Determine the (X, Y) coordinate at the center of the cell enclosing the given text.  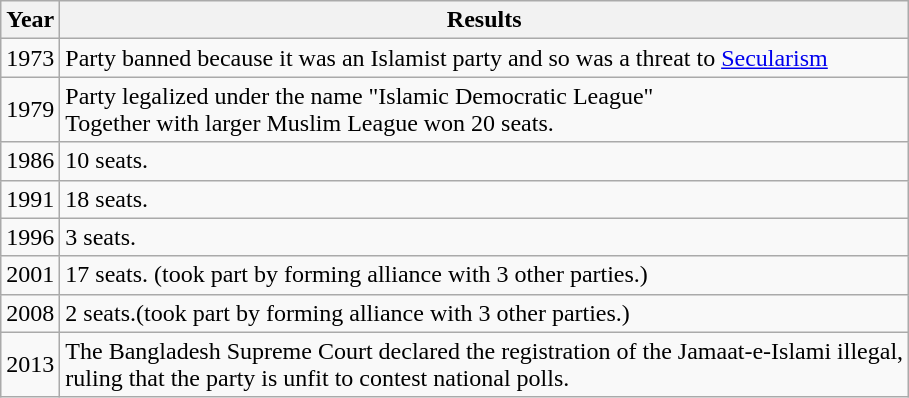
3 seats. (484, 237)
2 seats.(took part by forming alliance with 3 other parties.) (484, 313)
2013 (30, 364)
2008 (30, 313)
1986 (30, 161)
Party legalized under the name "Islamic Democratic League" Together with larger Muslim League won 20 seats. (484, 110)
1996 (30, 237)
Year (30, 20)
Results (484, 20)
10 seats. (484, 161)
The Bangladesh Supreme Court declared the registration of the Jamaat-e-Islami illegal, ruling that the party is unfit to contest national polls. (484, 364)
1979 (30, 110)
17 seats. (took part by forming alliance with 3 other parties.) (484, 275)
18 seats. (484, 199)
1991 (30, 199)
Party banned because it was an Islamist party and so was a threat to Secularism (484, 58)
2001 (30, 275)
1973 (30, 58)
